Extract the [X, Y] coordinate from the center of the cell holding the provided text.  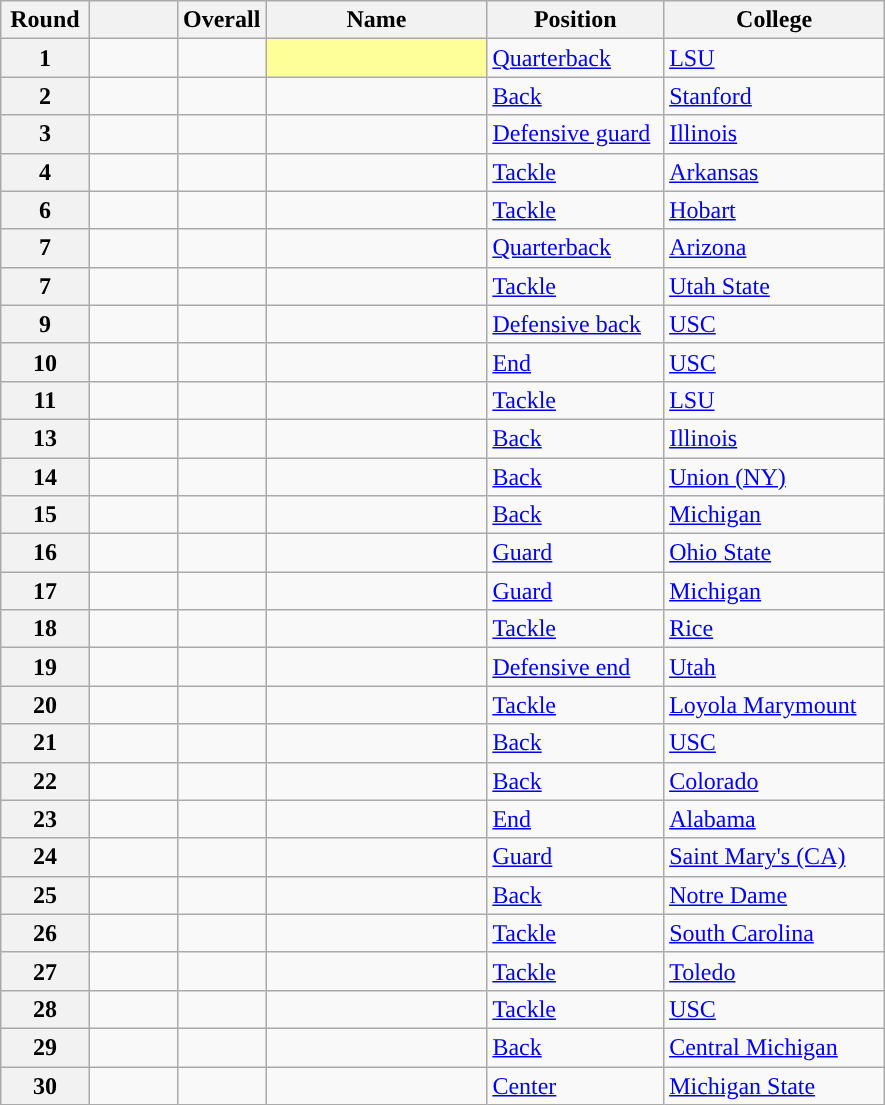
Defensive end [576, 667]
Name [376, 20]
Michigan State [774, 1085]
11 [45, 400]
Defensive back [576, 324]
19 [45, 667]
28 [45, 1009]
Utah [774, 667]
4 [45, 172]
Hobart [774, 210]
14 [45, 477]
Colorado [774, 781]
24 [45, 857]
Utah State [774, 286]
25 [45, 895]
Round [45, 20]
Loyola Marymount [774, 705]
2 [45, 96]
17 [45, 591]
18 [45, 629]
23 [45, 819]
Notre Dame [774, 895]
26 [45, 933]
College [774, 20]
22 [45, 781]
Stanford [774, 96]
30 [45, 1085]
20 [45, 705]
16 [45, 553]
Arizona [774, 248]
29 [45, 1047]
6 [45, 210]
Union (NY) [774, 477]
15 [45, 515]
9 [45, 324]
Rice [774, 629]
Ohio State [774, 553]
27 [45, 971]
South Carolina [774, 933]
Alabama [774, 819]
Center [576, 1085]
Defensive guard [576, 134]
Overall [222, 20]
1 [45, 58]
21 [45, 743]
3 [45, 134]
Central Michigan [774, 1047]
Arkansas [774, 172]
Position [576, 20]
Toledo [774, 971]
13 [45, 438]
10 [45, 362]
Saint Mary's (CA) [774, 857]
